Scan for the cell matching the given text and deliver its [x, y] coordinate at center. 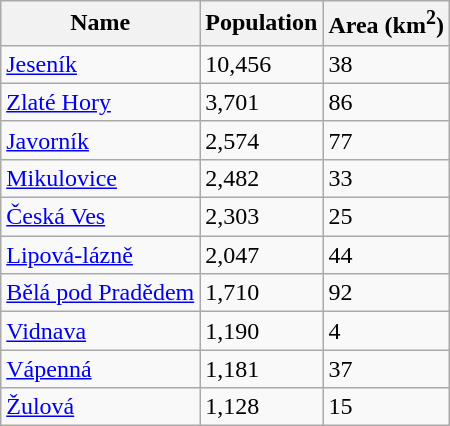
3,701 [262, 102]
Javorník [100, 140]
44 [386, 255]
1,181 [262, 369]
2,303 [262, 217]
Vápenná [100, 369]
Name [100, 24]
Zlaté Hory [100, 102]
10,456 [262, 64]
38 [386, 64]
77 [386, 140]
Area (km2) [386, 24]
2,574 [262, 140]
Vidnava [100, 331]
4 [386, 331]
92 [386, 293]
Population [262, 24]
2,047 [262, 255]
Žulová [100, 407]
Bělá pod Pradědem [100, 293]
Jeseník [100, 64]
1,128 [262, 407]
1,710 [262, 293]
Lipová-lázně [100, 255]
25 [386, 217]
15 [386, 407]
1,190 [262, 331]
Česká Ves [100, 217]
37 [386, 369]
Mikulovice [100, 178]
2,482 [262, 178]
86 [386, 102]
33 [386, 178]
